Output the [x, y] coordinate of the center of the cell containing the given text.  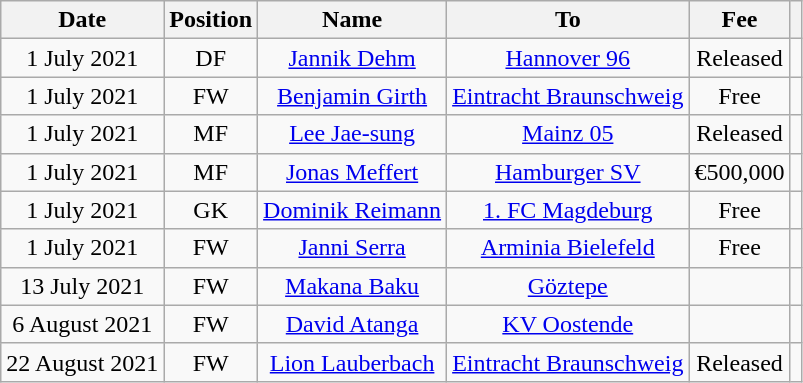
Date [82, 20]
Jannik Dehm [352, 58]
Lee Jae-sung [352, 134]
6 August 2021 [82, 324]
Janni Serra [352, 248]
Benjamin Girth [352, 96]
Position [211, 20]
Lion Lauberbach [352, 362]
Arminia Bielefeld [568, 248]
Name [352, 20]
To [568, 20]
Hannover 96 [568, 58]
Fee [740, 20]
KV Oostende [568, 324]
€500,000 [740, 172]
Jonas Meffert [352, 172]
Hamburger SV [568, 172]
GK [211, 210]
David Atanga [352, 324]
22 August 2021 [82, 362]
Göztepe [568, 286]
DF [211, 58]
1. FC Magdeburg [568, 210]
Mainz 05 [568, 134]
13 July 2021 [82, 286]
Dominik Reimann [352, 210]
Makana Baku [352, 286]
